Return the [X, Y] coordinate for the center point of the cell that contains the specified text.  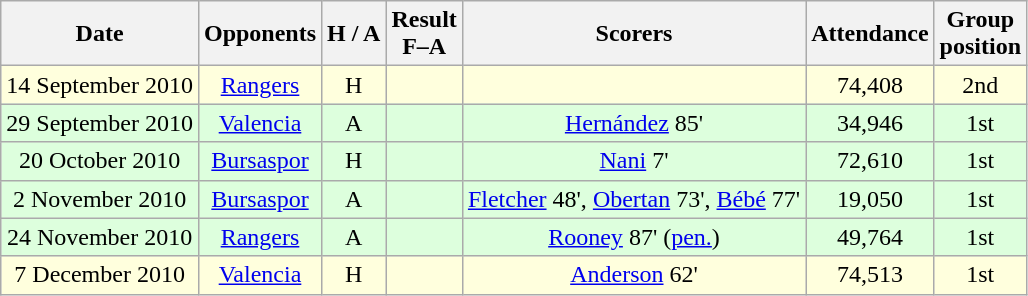
Anderson 62' [634, 275]
Hernández 85' [634, 123]
14 September 2010 [100, 85]
74,408 [870, 85]
34,946 [870, 123]
2 November 2010 [100, 199]
Scorers [634, 34]
7 December 2010 [100, 275]
Opponents [260, 34]
Attendance [870, 34]
29 September 2010 [100, 123]
H / A [354, 34]
Date [100, 34]
24 November 2010 [100, 237]
19,050 [870, 199]
Nani 7' [634, 161]
ResultF–A [424, 34]
Groupposition [980, 34]
49,764 [870, 237]
20 October 2010 [100, 161]
Rooney 87' (pen.) [634, 237]
Fletcher 48', Obertan 73', Bébé 77' [634, 199]
2nd [980, 85]
74,513 [870, 275]
72,610 [870, 161]
